Capture the cell that displays the provided text and extract its [X, Y] central coordinate. 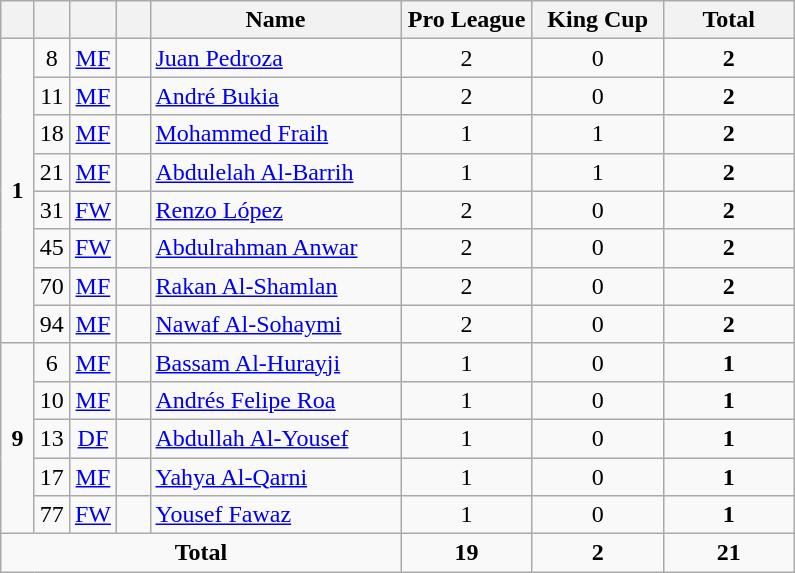
13 [52, 438]
19 [466, 553]
André Bukia [276, 96]
Juan Pedroza [276, 58]
Abdulelah Al-Barrih [276, 172]
Name [276, 20]
Andrés Felipe Roa [276, 400]
Bassam Al-Hurayji [276, 362]
Rakan Al-Shamlan [276, 286]
11 [52, 96]
Renzo López [276, 210]
Nawaf Al-Sohaymi [276, 324]
King Cup [598, 20]
45 [52, 248]
17 [52, 477]
Pro League [466, 20]
Yousef Fawaz [276, 515]
70 [52, 286]
Yahya Al-Qarni [276, 477]
DF [92, 438]
Abdullah Al-Yousef [276, 438]
31 [52, 210]
77 [52, 515]
9 [18, 438]
94 [52, 324]
18 [52, 134]
8 [52, 58]
Mohammed Fraih [276, 134]
Abdulrahman Anwar [276, 248]
10 [52, 400]
6 [52, 362]
